Locate the cell with the specified text and output its [x, y] center coordinate. 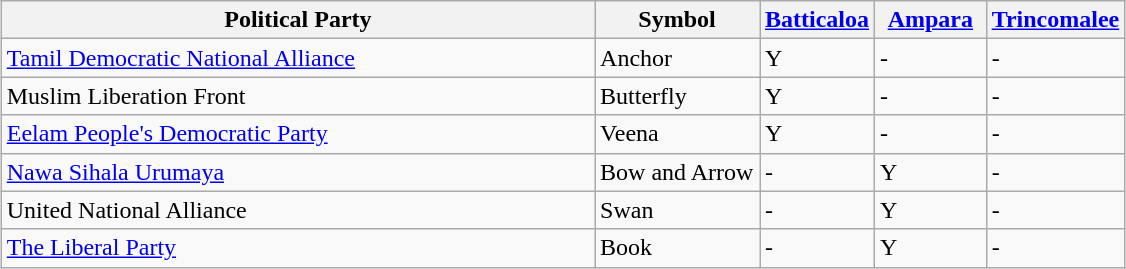
Book [678, 248]
Muslim Liberation Front [298, 96]
Political Party [298, 20]
Eelam People's Democratic Party [298, 134]
Veena [678, 134]
Tamil Democratic National Alliance [298, 58]
Ampara [931, 20]
United National Alliance [298, 210]
Bow and Arrow [678, 172]
Trincomalee [1056, 20]
Batticaloa [818, 20]
The Liberal Party [298, 248]
Nawa Sihala Urumaya [298, 172]
Butterfly [678, 96]
Anchor [678, 58]
Swan [678, 210]
Symbol [678, 20]
